Extract the [X, Y] coordinate from the center of the cell holding the provided text.  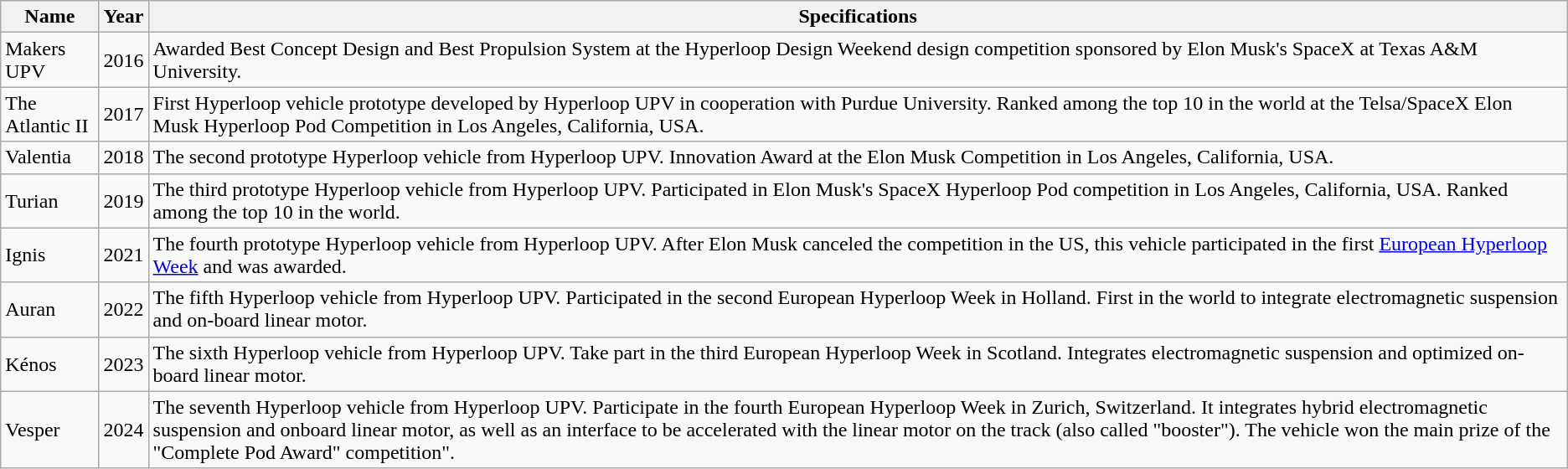
2017 [124, 114]
Ignis [50, 255]
2022 [124, 310]
The second prototype Hyperloop vehicle from Hyperloop UPV. Innovation Award at the Elon Musk Competition in Los Angeles, California, USA. [858, 157]
The Atlantic II [50, 114]
2021 [124, 255]
Specifications [858, 17]
2019 [124, 201]
2023 [124, 363]
Kénos [50, 363]
Valentia [50, 157]
2024 [124, 430]
Vesper [50, 430]
Auran [50, 310]
Makers UPV [50, 60]
2016 [124, 60]
2018 [124, 157]
Year [124, 17]
Name [50, 17]
Turian [50, 201]
